Pinpoint the cell where the given text exists, returning its (x, y) midpoint coordinate. 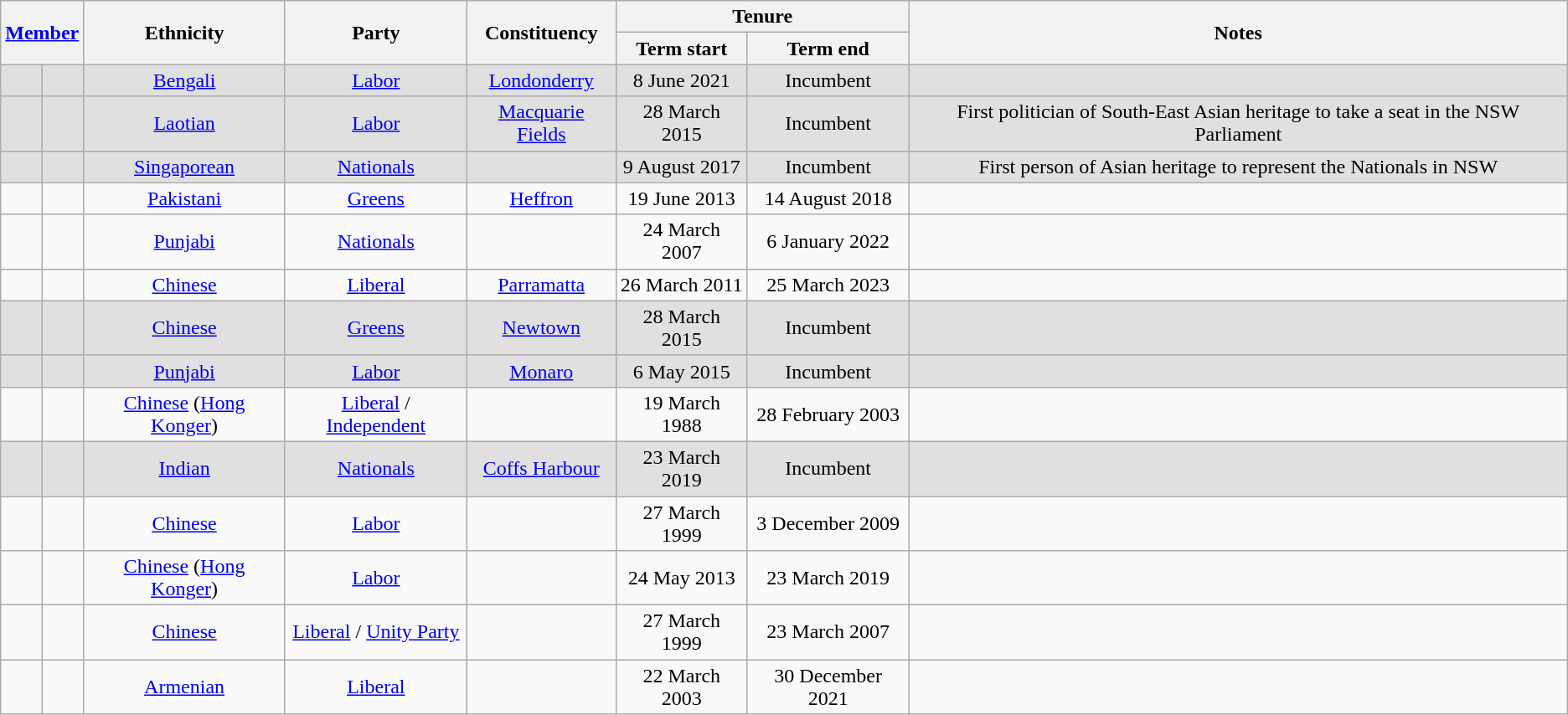
3 December 2009 (828, 522)
14 August 2018 (828, 198)
Newtown (541, 328)
Monaro (541, 371)
Indian (184, 469)
25 March 2023 (828, 285)
Singaporean (184, 167)
Term end (828, 49)
Coffs Harbour (541, 469)
30 December 2021 (828, 687)
Liberal / Unity Party (375, 633)
Tenure (762, 17)
9 August 2017 (682, 167)
22 March 2003 (682, 687)
26 March 2011 (682, 285)
28 February 2003 (828, 414)
6 May 2015 (682, 371)
19 June 2013 (682, 198)
8 June 2021 (682, 80)
6 January 2022 (828, 241)
Member (42, 33)
19 March 1988 (682, 414)
Constituency (541, 33)
Laotian (184, 124)
24 May 2013 (682, 578)
Liberal / Independent (375, 414)
23 March 2007 (828, 633)
First politician of South-East Asian heritage to take a seat in the NSW Parliament (1238, 124)
24 March 2007 (682, 241)
Parramatta (541, 285)
Londonderry (541, 80)
Macquarie Fields (541, 124)
Party (375, 33)
Term start (682, 49)
Armenian (184, 687)
Ethnicity (184, 33)
Heffron (541, 198)
Bengali (184, 80)
Pakistani (184, 198)
First person of Asian heritage to represent the Nationals in NSW (1238, 167)
Notes (1238, 33)
